Output the (x, y) coordinate of the center of the cell containing the given text.  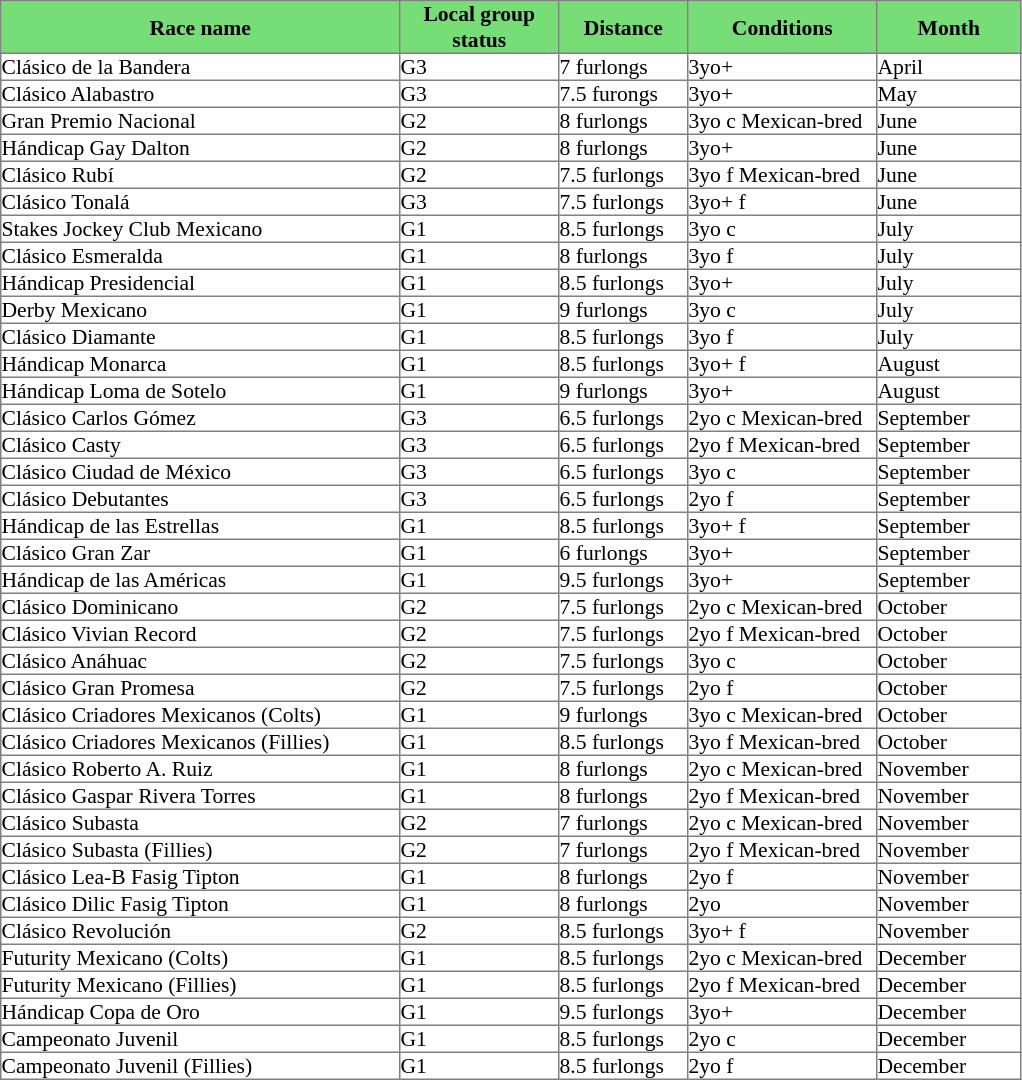
Hándicap Presidencial (200, 282)
Clásico Casty (200, 444)
Clásico Carlos Gómez (200, 418)
Clásico Ciudad de México (200, 472)
Campeonato Juvenil (Fillies) (200, 1066)
7.5 furongs (624, 94)
Clásico Dominicano (200, 606)
Hándicap Loma de Sotelo (200, 390)
Race name (200, 27)
Hándicap de las Estrellas (200, 526)
6 furlongs (624, 552)
Clásico de la Bandera (200, 66)
Hándicap de las Américas (200, 580)
Clásico Gran Zar (200, 552)
Futurity Mexicano (Colts) (200, 958)
Clásico Alabastro (200, 94)
Gran Premio Nacional (200, 120)
2yo (782, 904)
Hándicap Gay Dalton (200, 148)
Clásico Criadores Mexicanos (Fillies) (200, 742)
Campeonato Juvenil (200, 1038)
Derby Mexicano (200, 310)
2yo c (782, 1038)
Clásico Criadores Mexicanos (Colts) (200, 714)
Clásico Anáhuac (200, 660)
Clásico Debutantes (200, 498)
Clásico Roberto A. Ruiz (200, 768)
Clásico Diamante (200, 336)
Clásico Rubí (200, 174)
Clásico Subasta (Fillies) (200, 850)
Distance (624, 27)
April (949, 66)
Clásico Lea-B Fasig Tipton (200, 876)
Local group status (480, 27)
Hándicap Copa de Oro (200, 1012)
Clásico Dilic Fasig Tipton (200, 904)
May (949, 94)
Clásico Revolución (200, 930)
Hándicap Monarca (200, 364)
Clásico Gaspar Rivera Torres (200, 796)
Stakes Jockey Club Mexicano (200, 228)
Clásico Gran Promesa (200, 688)
Conditions (782, 27)
Clásico Esmeralda (200, 256)
Clásico Subasta (200, 822)
Clásico Tonalá (200, 202)
Month (949, 27)
Clásico Vivian Record (200, 634)
Futurity Mexicano (Fillies) (200, 984)
